For the text-containing cell, return its midpoint in [x, y] coordinate format. 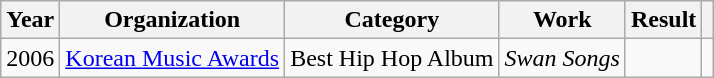
Swan Songs [562, 58]
Work [562, 20]
Best Hip Hop Album [392, 58]
Organization [172, 20]
Year [30, 20]
Category [392, 20]
2006 [30, 58]
Result [663, 20]
Korean Music Awards [172, 58]
